Return the [x, y] coordinate for the center point of the cell that contains the specified text.  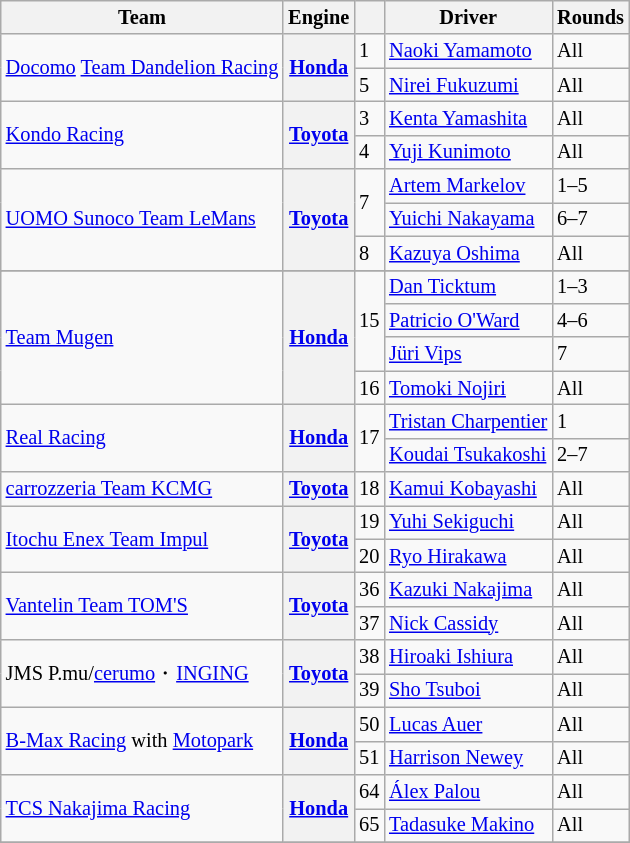
Harrison Newey [468, 758]
8 [369, 253]
Yuichi Nakayama [468, 219]
Itochu Enex Team Impul [142, 538]
TCS Nakajima Racing [142, 808]
6–7 [590, 219]
JMS P.mu/cerumo・INGING [142, 674]
65 [369, 825]
Sho Tsuboi [468, 690]
Driver [468, 17]
Naoki Yamamoto [468, 51]
16 [369, 388]
50 [369, 724]
39 [369, 690]
Team Mugen [142, 338]
Kazuya Oshima [468, 253]
Ryo Hirakawa [468, 556]
Tomoki Nojiri [468, 388]
Lucas Auer [468, 724]
Vantelin Team TOM'S [142, 606]
Kenta Yamashita [468, 118]
Yuji Kunimoto [468, 152]
Rounds [590, 17]
1–5 [590, 186]
UOMO Sunoco Team LeMans [142, 220]
Tristan Charpentier [468, 421]
38 [369, 657]
Koudai Tsukakoshi [468, 455]
20 [369, 556]
64 [369, 791]
18 [369, 489]
3 [369, 118]
1–3 [590, 287]
51 [369, 758]
carrozzeria Team KCMG [142, 489]
Yuhi Sekiguchi [468, 522]
Kazuki Nakajima [468, 589]
Docomo Team Dandelion Racing [142, 68]
2–7 [590, 455]
4 [369, 152]
5 [369, 85]
19 [369, 522]
B-Max Racing with Motopark [142, 740]
Tadasuke Makino [468, 825]
36 [369, 589]
Engine [318, 17]
Dan Ticktum [468, 287]
Kondo Racing [142, 134]
Real Racing [142, 438]
Artem Markelov [468, 186]
Team [142, 17]
Kamui Kobayashi [468, 489]
4–6 [590, 320]
Hiroaki Ishiura [468, 657]
Álex Palou [468, 791]
Jüri Vips [468, 354]
37 [369, 623]
Patricio O'Ward [468, 320]
15 [369, 320]
Nick Cassidy [468, 623]
Nirei Fukuzumi [468, 85]
17 [369, 438]
